Return the [x, y] coordinate for the center point of the cell that contains the specified text.  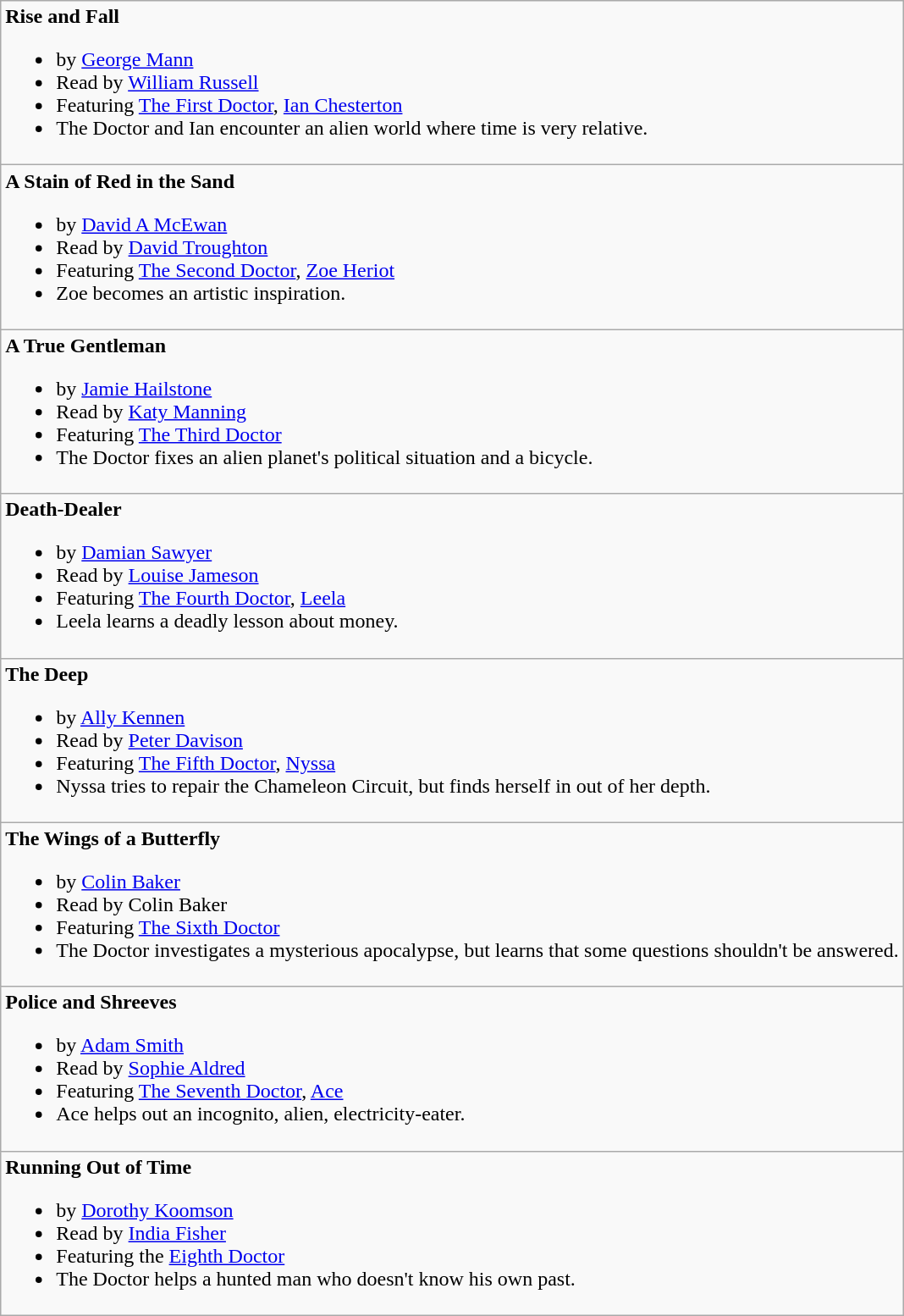
Running Out of Timeby Dorothy KoomsonRead by India FisherFeaturing the Eighth DoctorThe Doctor helps a hunted man who doesn't know his own past. [452, 1233]
A Stain of Red in the Sandby David A McEwanRead by David TroughtonFeaturing The Second Doctor, Zoe HeriotZoe becomes an artistic inspiration. [452, 247]
Death-Dealerby Damian SawyerRead by Louise JamesonFeaturing The Fourth Doctor, LeelaLeela learns a deadly lesson about money. [452, 576]
Police and Shreevesby Adam SmithRead by Sophie AldredFeaturing The Seventh Doctor, AceAce helps out an incognito, alien, electricity-eater. [452, 1069]
A True Gentlemanby Jamie HailstoneRead by Katy ManningFeaturing The Third DoctorThe Doctor fixes an alien planet's political situation and a bicycle. [452, 412]
